Return [x, y] of the center of cell containing provided text 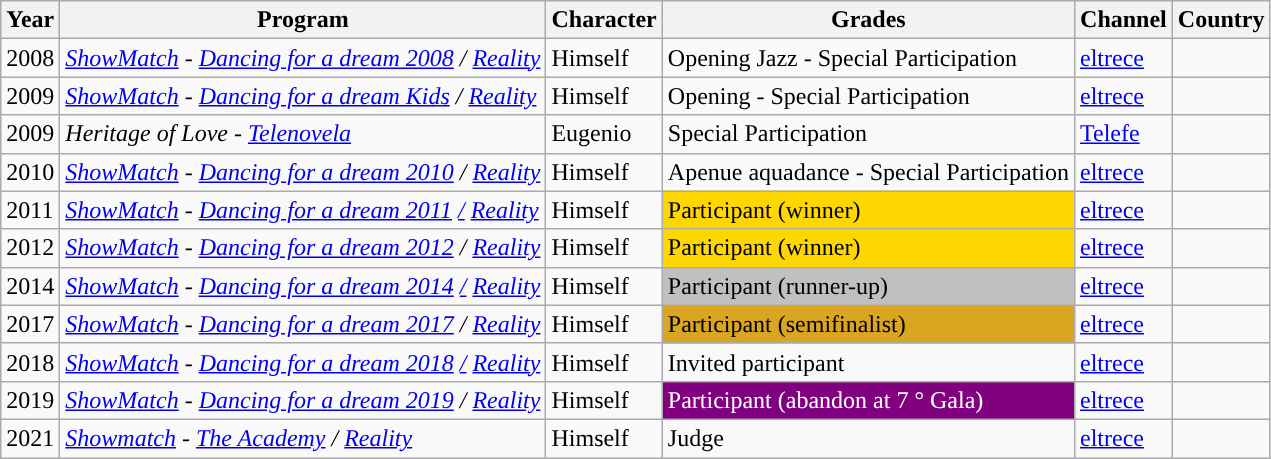
Program [303, 20]
2017 [30, 324]
Character [604, 20]
Heritage of Love - Telenovela [303, 134]
ShowMatch - Dancing for a dream 2019 / Reality [303, 400]
Telefe [1124, 134]
ShowMatch - Dancing for a dream 2014 / Reality [303, 286]
2018 [30, 362]
ShowMatch - Dancing for a dream 2010 / Reality [303, 172]
Participant (runner-up) [868, 286]
Year [30, 20]
ShowMatch - Dancing for a dream 2017 / Reality [303, 324]
Participant (abandon at 7 ° Gala) [868, 400]
2021 [30, 438]
2019 [30, 400]
2011 [30, 210]
Grades [868, 20]
ShowMatch - Dancing for a dream 2008 / Reality [303, 58]
Participant (semifinalist) [868, 324]
Special Participation [868, 134]
Opening - Special Participation [868, 96]
Country [1221, 20]
ShowMatch - Dancing for a dream 2012 / Reality [303, 248]
2010 [30, 172]
ShowMatch - Dancing for a dream Kids / Reality [303, 96]
Invited participant [868, 362]
Showmatch - The Academy / Reality [303, 438]
Apenue aquadance - Special Participation [868, 172]
Eugenio [604, 134]
2014 [30, 286]
ShowMatch - Dancing for a dream 2018 / Reality [303, 362]
ShowMatch - Dancing for a dream 2011 / Reality [303, 210]
2012 [30, 248]
Opening Jazz - Special Participation [868, 58]
Judge [868, 438]
2008 [30, 58]
Channel [1124, 20]
